Find where the given text appears and provide that cell's center as (x, y) coordinate. 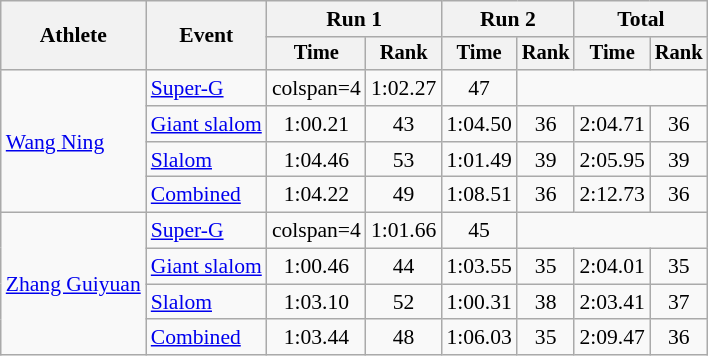
2:05.95 (612, 160)
1:00.46 (316, 267)
1:00.21 (316, 124)
Event (206, 36)
38 (546, 302)
37 (679, 302)
49 (404, 195)
47 (478, 88)
Wang Ning (74, 141)
Run 1 (354, 19)
45 (478, 231)
1:03.44 (316, 338)
1:02.27 (404, 88)
1:04.46 (316, 160)
2:04.01 (612, 267)
44 (404, 267)
1:06.03 (478, 338)
1:00.31 (478, 302)
53 (404, 160)
52 (404, 302)
1:03.55 (478, 267)
1:01.49 (478, 160)
Run 2 (508, 19)
1:03.10 (316, 302)
2:09.47 (612, 338)
1:01.66 (404, 231)
43 (404, 124)
1:04.50 (478, 124)
2:03.41 (612, 302)
Zhang Guiyuan (74, 284)
2:04.71 (612, 124)
2:12.73 (612, 195)
1:04.22 (316, 195)
1:08.51 (478, 195)
Total (640, 19)
48 (404, 338)
Athlete (74, 36)
